Output the [X, Y] coordinate of the center of the cell containing the given text.  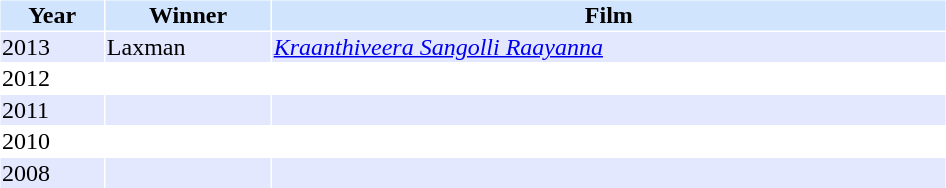
Kraanthiveera Sangolli Raayanna [608, 47]
Laxman [188, 47]
2012 [52, 79]
Year [52, 15]
2013 [52, 47]
2008 [52, 173]
2010 [52, 141]
Film [608, 15]
Winner [188, 15]
2011 [52, 110]
